Detect which cell encompasses the target text, then output its [X, Y] center coordinate. 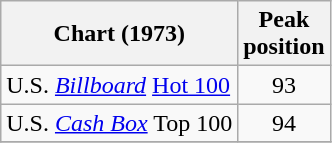
93 [284, 85]
94 [284, 123]
U.S. Cash Box Top 100 [120, 123]
U.S. Billboard Hot 100 [120, 85]
Peakposition [284, 34]
Chart (1973) [120, 34]
